Find where the given text appears and provide that cell's center as (x, y) coordinate. 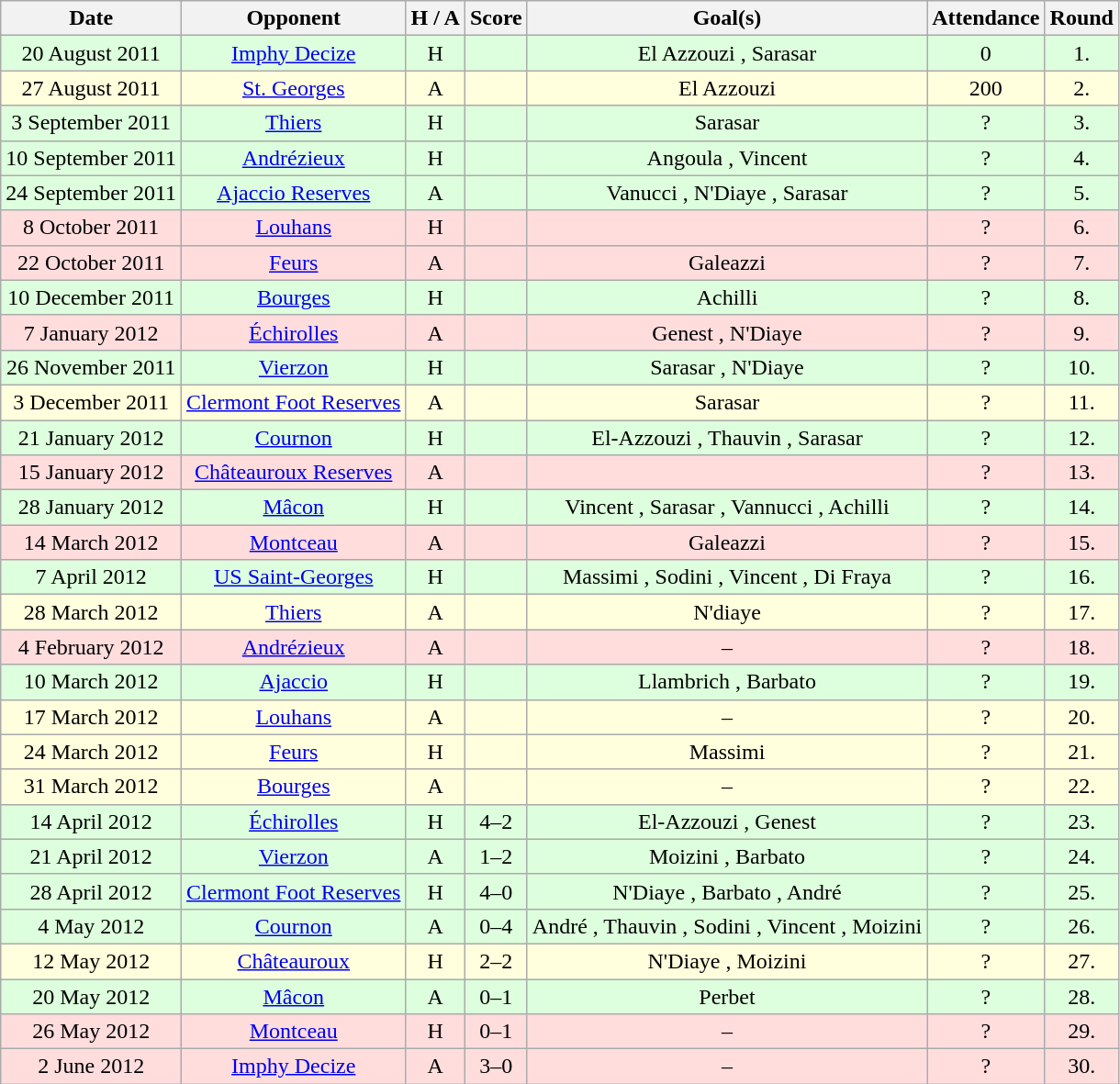
28 January 2012 (92, 508)
Genest , N'Diaye (727, 332)
3. (1081, 123)
21 January 2012 (92, 438)
H / A (435, 18)
15 January 2012 (92, 473)
31 March 2012 (92, 787)
El-Azzouzi , Thauvin , Sarasar (727, 438)
US Saint-Georges (294, 577)
17 March 2012 (92, 717)
11. (1081, 402)
6. (1081, 228)
Attendance (986, 18)
Ajaccio (294, 682)
23. (1081, 821)
21. (1081, 752)
Achilli (727, 297)
24 September 2011 (92, 193)
André , Thauvin , Sodini , Vincent , Moizini (727, 926)
Sarasar , N'Diaye (727, 367)
16. (1081, 577)
8. (1081, 297)
Châteauroux (294, 961)
Perbet (727, 996)
20 August 2011 (92, 53)
3–0 (496, 1067)
N'diaye (727, 612)
5. (1081, 193)
10 March 2012 (92, 682)
10. (1081, 367)
Llambrich , Barbato (727, 682)
Vanucci , N'Diaye , Sarasar (727, 193)
15. (1081, 542)
Round (1081, 18)
Angoula , Vincent (727, 158)
El-Azzouzi , Genest (727, 821)
29. (1081, 1032)
4. (1081, 158)
0 (986, 53)
25. (1081, 891)
Opponent (294, 18)
7. (1081, 263)
4 May 2012 (92, 926)
Goal(s) (727, 18)
3 December 2011 (92, 402)
12 May 2012 (92, 961)
14 April 2012 (92, 821)
14. (1081, 508)
27. (1081, 961)
Châteauroux Reserves (294, 473)
4–2 (496, 821)
Ajaccio Reserves (294, 193)
2. (1081, 88)
18. (1081, 647)
4 February 2012 (92, 647)
24. (1081, 856)
13. (1081, 473)
St. Georges (294, 88)
26 November 2011 (92, 367)
7 January 2012 (92, 332)
Massimi , Sodini , Vincent , Di Fraya (727, 577)
9. (1081, 332)
26. (1081, 926)
28 April 2012 (92, 891)
N'Diaye , Moizini (727, 961)
El Azzouzi (727, 88)
Score (496, 18)
28. (1081, 996)
17. (1081, 612)
12. (1081, 438)
10 December 2011 (92, 297)
22 October 2011 (92, 263)
27 August 2011 (92, 88)
Massimi (727, 752)
Moizini , Barbato (727, 856)
2–2 (496, 961)
4–0 (496, 891)
N'Diaye , Barbato , André (727, 891)
Date (92, 18)
7 April 2012 (92, 577)
19. (1081, 682)
Vincent , Sarasar , Vannucci , Achilli (727, 508)
2 June 2012 (92, 1067)
28 March 2012 (92, 612)
22. (1081, 787)
20. (1081, 717)
1–2 (496, 856)
200 (986, 88)
El Azzouzi , Sarasar (727, 53)
21 April 2012 (92, 856)
30. (1081, 1067)
20 May 2012 (92, 996)
14 March 2012 (92, 542)
0–4 (496, 926)
10 September 2011 (92, 158)
8 October 2011 (92, 228)
1. (1081, 53)
26 May 2012 (92, 1032)
3 September 2011 (92, 123)
24 March 2012 (92, 752)
